Detect which cell encompasses the target text, then output its [x, y] center coordinate. 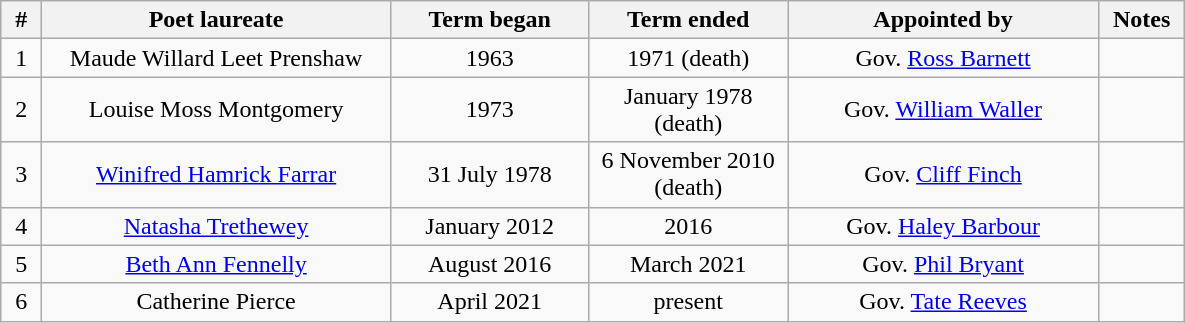
Gov. William Waller [944, 110]
# [22, 20]
31 July 1978 [490, 174]
2016 [688, 226]
1 [22, 58]
Maude Willard Leet Prenshaw [216, 58]
4 [22, 226]
1971 (death) [688, 58]
Louise Moss Montgomery [216, 110]
Notes [1142, 20]
1963 [490, 58]
January 1978 (death) [688, 110]
1973 [490, 110]
6 [22, 302]
present [688, 302]
Gov. Ross Barnett [944, 58]
Catherine Pierce [216, 302]
Gov. Haley Barbour [944, 226]
Beth Ann Fennelly [216, 264]
March 2021 [688, 264]
August 2016 [490, 264]
3 [22, 174]
Winifred Hamrick Farrar [216, 174]
6 November 2010 (death) [688, 174]
2 [22, 110]
Gov. Tate Reeves [944, 302]
April 2021 [490, 302]
Gov. Phil Bryant [944, 264]
Appointed by [944, 20]
Poet laureate [216, 20]
January 2012 [490, 226]
Gov. Cliff Finch [944, 174]
Natasha Trethewey [216, 226]
Term began [490, 20]
5 [22, 264]
Term ended [688, 20]
